Extract the (X, Y) coordinate from the center of the cell holding the provided text.  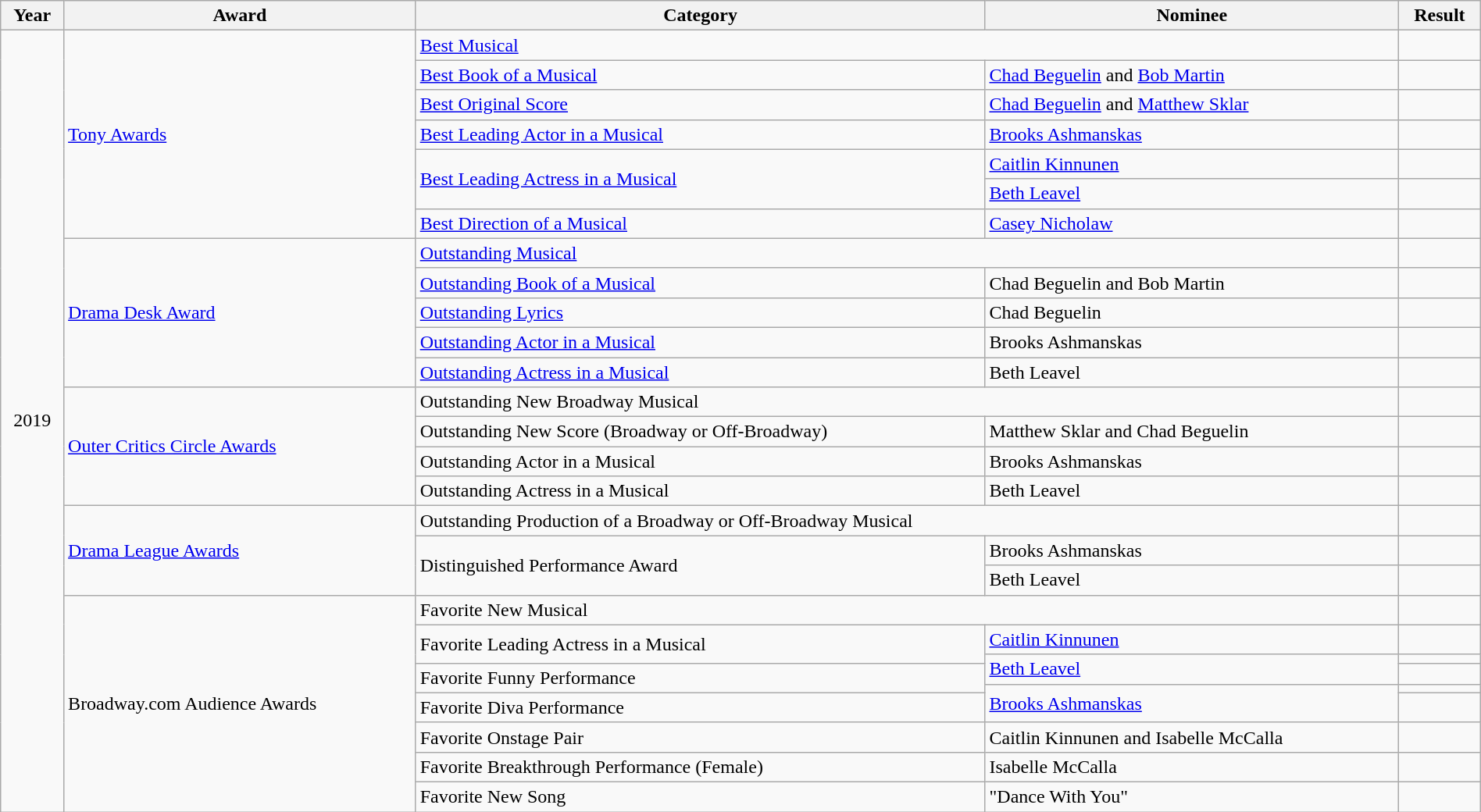
Distinguished Performance Award (700, 565)
Isabelle McCalla (1192, 767)
Chad Beguelin (1192, 312)
Broadway.com Audience Awards (241, 703)
Best Book of a Musical (700, 75)
Outstanding Book of a Musical (700, 283)
Outstanding New Score (Broadway or Off-Broadway) (700, 432)
Outstanding New Broadway Musical (907, 402)
Favorite Funny Performance (700, 678)
2019 (33, 422)
Drama League Awards (241, 550)
Year (33, 16)
Favorite New Song (700, 796)
Outer Critics Circle Awards (241, 447)
Outstanding Production of a Broadway or Off-Broadway Musical (907, 521)
Favorite New Musical (907, 610)
Favorite Leading Actress in a Musical (700, 643)
Casey Nicholaw (1192, 223)
Result (1440, 16)
Best Leading Actress in a Musical (700, 179)
Best Leading Actor in a Musical (700, 134)
Award (241, 16)
Favorite Breakthrough Performance (Female) (700, 767)
Nominee (1192, 16)
Best Musical (907, 45)
Category (700, 16)
Favorite Onstage Pair (700, 737)
Chad Beguelin and Matthew Sklar (1192, 105)
Tony Awards (241, 134)
Caitlin Kinnunen and Isabelle McCalla (1192, 737)
Outstanding Musical (907, 253)
Outstanding Lyrics (700, 312)
Best Original Score (700, 105)
Favorite Diva Performance (700, 707)
Best Direction of a Musical (700, 223)
Drama Desk Award (241, 312)
"Dance With You" (1192, 796)
Matthew Sklar and Chad Beguelin (1192, 432)
